Extract the [X, Y] coordinate from the center of the cell holding the provided text.  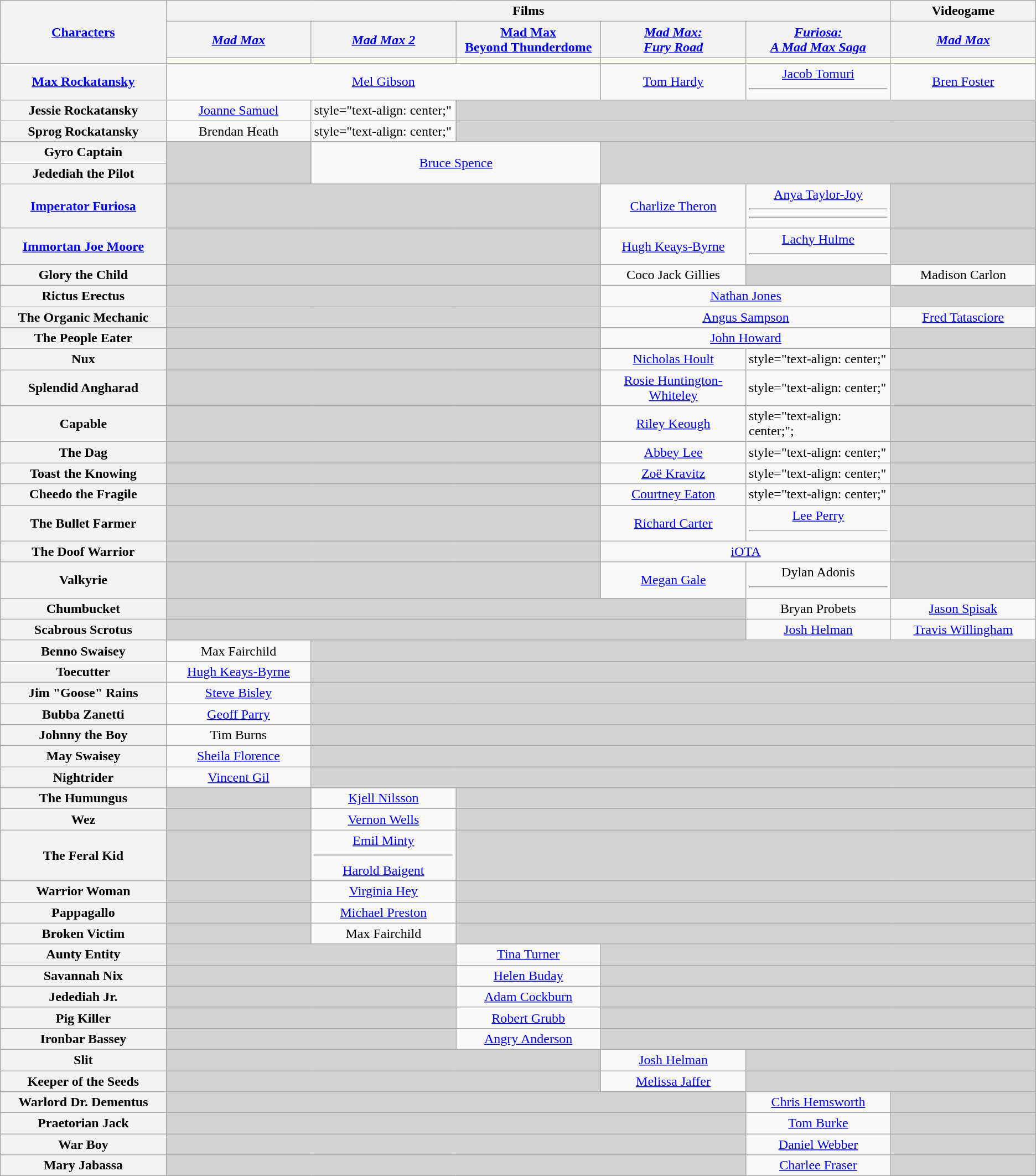
Rictus Erectus [83, 296]
Angus Sampson [746, 317]
Mad MaxBeyond Thunderdome [529, 40]
Vernon Wells [384, 819]
Johnny the Boy [83, 735]
Courtney Eaton [674, 494]
Adam Cockburn [529, 997]
Brendan Heath [239, 131]
Ironbar Bassey [83, 1039]
Toecutter [83, 672]
Jason Spisak [963, 608]
Pappagallo [83, 912]
Travis Willingham [963, 630]
style="text-align: center;"; [818, 424]
Melissa Jaffer [674, 1081]
Scabrous Scrotus [83, 630]
Toast the Knowing [83, 473]
Nicholas Hoult [674, 359]
Savannah Nix [83, 976]
Bruce Spence [456, 163]
Videogame [963, 11]
Splendid Angharad [83, 388]
Warlord Dr. Dementus [83, 1102]
Emil MintyHarold Baigent [384, 855]
Films [528, 11]
Tim Burns [239, 735]
Praetorian Jack [83, 1123]
The Bullet Farmer [83, 523]
The Doof Warrior [83, 551]
Chris Hemsworth [818, 1102]
Pig Killer [83, 1018]
Coco Jack Gillies [674, 275]
Keeper of the Seeds [83, 1081]
Jacob Tomuri [818, 82]
John Howard [746, 338]
Sprog Rockatansky [83, 131]
Megan Gale [674, 580]
Nux [83, 359]
Bren Foster [963, 82]
Slit [83, 1060]
The People Eater [83, 338]
Jedediah Jr. [83, 997]
Mad Max:Fury Road [674, 40]
Robert Grubb [529, 1018]
Nightrider [83, 777]
Bryan Probets [818, 608]
Kjell Nilsson [384, 798]
The Organic Mechanic [83, 317]
Charlee Fraser [818, 1165]
Wez [83, 819]
Richard Carter [674, 523]
Lee Perry [818, 523]
Furiosa:A Mad Max Saga [818, 40]
Riley Keough [674, 424]
Characters [83, 32]
Valkyrie [83, 580]
Daniel Webber [818, 1144]
Geoff Parry [239, 714]
Chumbucket [83, 608]
Tom Burke [818, 1123]
War Boy [83, 1144]
Charlize Theron [674, 206]
Zoë Kravitz [674, 473]
Benno Swaisey [83, 651]
Tom Hardy [674, 82]
Virginia Hey [384, 891]
Steve Bisley [239, 693]
Fred Tatasciore [963, 317]
Vincent Gil [239, 777]
The Dag [83, 452]
Max Rockatansky [83, 82]
Abbey Lee [674, 452]
Lachy Hulme [818, 246]
Michael Preston [384, 912]
Helen Buday [529, 976]
Tina Turner [529, 955]
Angry Anderson [529, 1039]
The Feral Kid [83, 855]
Jim "Goose" Rains [83, 693]
Jessie Rockatansky [83, 110]
Broken Victim [83, 933]
Nathan Jones [746, 296]
Cheedo the Fragile [83, 494]
Madison Carlon [963, 275]
Dylan Adonis [818, 580]
Capable [83, 424]
Anya Taylor-Joy [818, 206]
May Swaisey [83, 756]
iOTA [746, 551]
Mad Max 2 [384, 40]
Joanne Samuel [239, 110]
Jedediah the Pilot [83, 173]
Warrior Woman [83, 891]
Aunty Entity [83, 955]
Bubba Zanetti [83, 714]
Imperator Furiosa [83, 206]
Sheila Florence [239, 756]
The Humungus [83, 798]
Gyro Captain [83, 152]
Immortan Joe Moore [83, 246]
Mary Jabassa [83, 1165]
Glory the Child [83, 275]
Rosie Huntington-Whiteley [674, 388]
Mel Gibson [384, 82]
